Search for the cell housing the specified text and yield its (x, y) center coordinate. 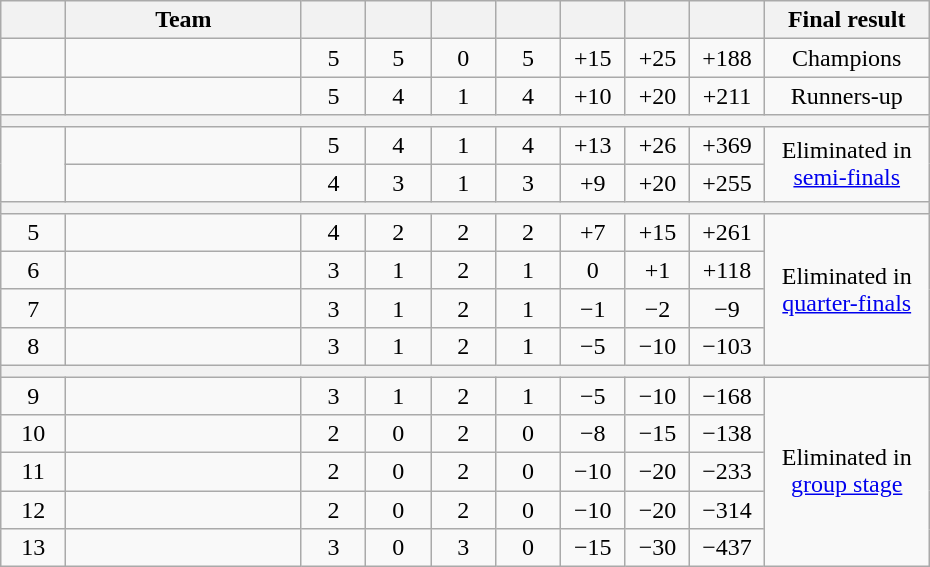
+26 (658, 145)
+10 (592, 96)
+118 (727, 270)
−233 (727, 472)
12 (34, 510)
−30 (658, 548)
9 (34, 395)
Team (184, 20)
Eliminated in quarter-finals (846, 289)
13 (34, 548)
7 (34, 308)
+7 (592, 232)
11 (34, 472)
−168 (727, 395)
−103 (727, 346)
Runners-up (846, 96)
−314 (727, 510)
−138 (727, 434)
8 (34, 346)
6 (34, 270)
+255 (727, 183)
−1 (592, 308)
+369 (727, 145)
Eliminated in group stage (846, 471)
−2 (658, 308)
+261 (727, 232)
+211 (727, 96)
−9 (727, 308)
+1 (658, 270)
−8 (592, 434)
Champions (846, 58)
10 (34, 434)
+25 (658, 58)
Final result (846, 20)
+9 (592, 183)
−437 (727, 548)
Eliminated in semi-finals (846, 164)
+13 (592, 145)
+188 (727, 58)
